Detect which cell encompasses the target text, then output its (X, Y) center coordinate. 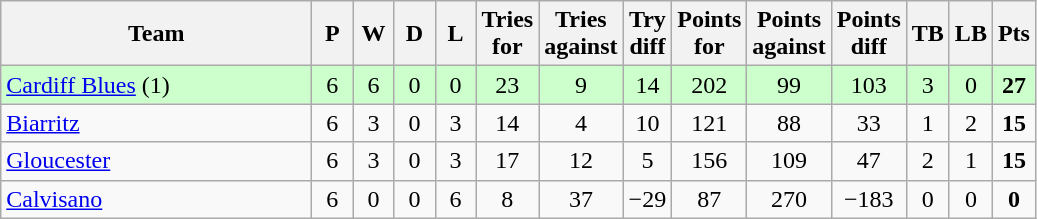
121 (710, 123)
Pts (1014, 34)
Biarritz (156, 123)
L (456, 34)
Gloucester (156, 161)
TB (928, 34)
4 (581, 123)
P (332, 34)
88 (789, 123)
103 (868, 85)
Calvisano (156, 199)
Points for (710, 34)
12 (581, 161)
202 (710, 85)
−183 (868, 199)
9 (581, 85)
23 (508, 85)
−29 (648, 199)
Cardiff Blues (1) (156, 85)
17 (508, 161)
109 (789, 161)
Points diff (868, 34)
99 (789, 85)
47 (868, 161)
LB (970, 34)
8 (508, 199)
D (414, 34)
Tries against (581, 34)
5 (648, 161)
Team (156, 34)
156 (710, 161)
Points against (789, 34)
37 (581, 199)
27 (1014, 85)
W (374, 34)
10 (648, 123)
87 (710, 199)
Tries for (508, 34)
270 (789, 199)
Try diff (648, 34)
33 (868, 123)
